Return the (x, y) coordinate for the center point of the cell that contains the specified text.  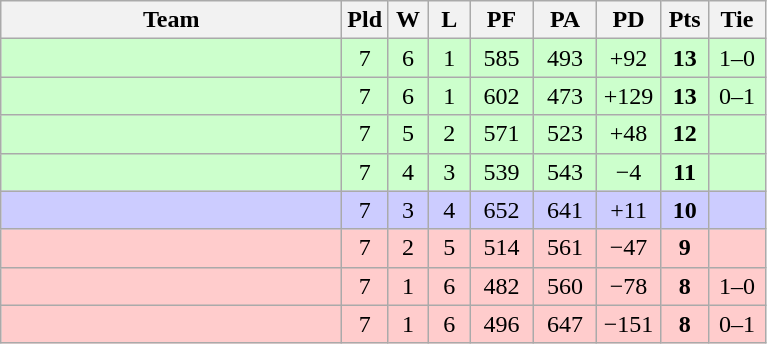
12 (684, 134)
W (408, 20)
PF (502, 20)
11 (684, 172)
10 (684, 210)
−151 (629, 324)
−78 (629, 286)
PD (629, 20)
561 (565, 248)
−4 (629, 172)
647 (565, 324)
L (450, 20)
523 (565, 134)
+129 (629, 96)
585 (502, 58)
652 (502, 210)
602 (502, 96)
539 (502, 172)
9 (684, 248)
641 (565, 210)
482 (502, 286)
496 (502, 324)
+48 (629, 134)
Pld (365, 20)
PA (565, 20)
514 (502, 248)
+92 (629, 58)
560 (565, 286)
571 (502, 134)
Pts (684, 20)
+11 (629, 210)
−47 (629, 248)
Tie (737, 20)
543 (565, 172)
473 (565, 96)
Team (172, 20)
493 (565, 58)
